Search for the cell housing the specified text and yield its (X, Y) center coordinate. 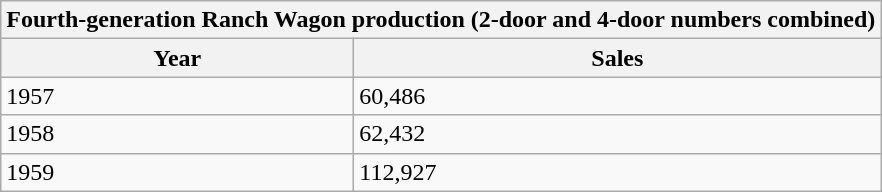
Sales (618, 58)
1957 (178, 96)
60,486 (618, 96)
62,432 (618, 134)
Fourth-generation Ranch Wagon production (2-door and 4-door numbers combined) (441, 20)
1958 (178, 134)
112,927 (618, 172)
1959 (178, 172)
Year (178, 58)
